Return the [x, y] coordinate for the center point of the cell that contains the specified text.  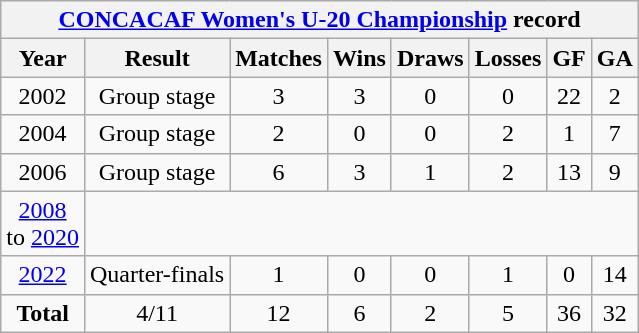
2002 [43, 96]
Quarter-finals [156, 275]
32 [614, 313]
2022 [43, 275]
Total [43, 313]
36 [569, 313]
9 [614, 172]
GA [614, 58]
Draws [430, 58]
Wins [359, 58]
22 [569, 96]
7 [614, 134]
Matches [279, 58]
4/11 [156, 313]
GF [569, 58]
2006 [43, 172]
CONCACAF Women's U-20 Championship record [320, 20]
12 [279, 313]
2004 [43, 134]
14 [614, 275]
Result [156, 58]
2008to 2020 [43, 224]
5 [508, 313]
Losses [508, 58]
13 [569, 172]
Year [43, 58]
